Pinpoint the cell where the given text exists, returning its (x, y) midpoint coordinate. 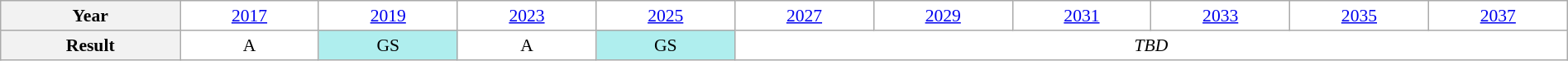
Year (91, 16)
2033 (1221, 16)
2017 (250, 16)
2029 (943, 16)
2025 (666, 16)
TBD (1151, 45)
Result (91, 45)
2023 (527, 16)
2035 (1360, 16)
2037 (1498, 16)
2019 (388, 16)
2027 (805, 16)
2031 (1082, 16)
